From the cell containing the given text, extract its center point as [x, y] coordinate. 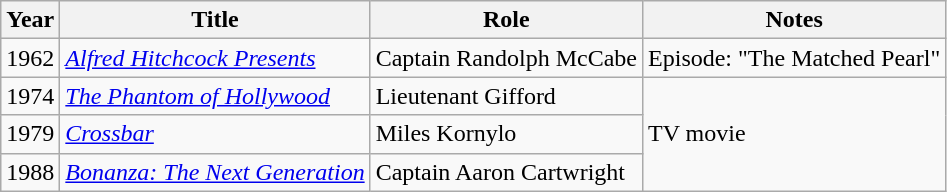
1962 [30, 58]
Captain Randolph McCabe [506, 58]
Crossbar [215, 134]
TV movie [794, 134]
Title [215, 20]
Miles Kornylo [506, 134]
Year [30, 20]
Episode: "The Matched Pearl" [794, 58]
Bonanza: The Next Generation [215, 172]
Captain Aaron Cartwright [506, 172]
Lieutenant Gifford [506, 96]
1979 [30, 134]
1974 [30, 96]
Notes [794, 20]
The Phantom of Hollywood [215, 96]
Role [506, 20]
1988 [30, 172]
Alfred Hitchcock Presents [215, 58]
